Output the (x, y) coordinate of the center of the cell containing the given text.  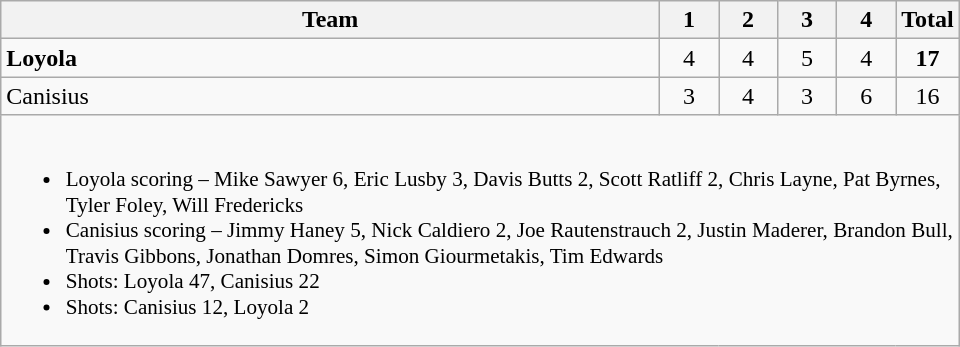
Team (330, 20)
Canisius (330, 96)
6 (866, 96)
2 (748, 20)
5 (808, 58)
1 (688, 20)
16 (928, 96)
17 (928, 58)
Loyola (330, 58)
Total (928, 20)
